Extract the (X, Y) coordinate from the center of the cell holding the provided text.  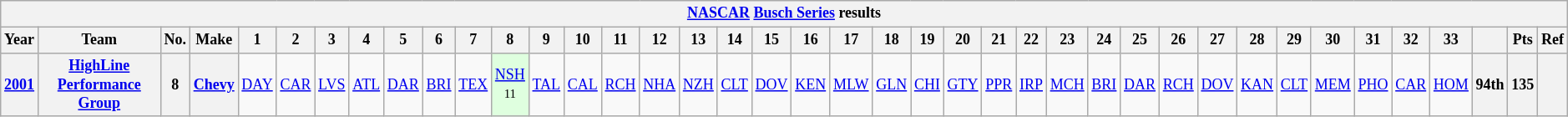
23 (1067, 40)
2 (296, 40)
NASCAR Busch Series results (784, 13)
6 (439, 40)
14 (735, 40)
HOM (1451, 84)
20 (963, 40)
18 (892, 40)
Ref (1553, 40)
MEM (1333, 84)
33 (1451, 40)
HighLine Performance Group (99, 84)
TEX (473, 84)
32 (1411, 40)
LVS (332, 84)
30 (1333, 40)
Make (214, 40)
NSH11 (511, 84)
7 (473, 40)
3 (332, 40)
KEN (811, 84)
GLN (892, 84)
MLW (852, 84)
Team (99, 40)
24 (1104, 40)
2001 (20, 84)
Pts (1523, 40)
No. (175, 40)
31 (1373, 40)
19 (928, 40)
1 (257, 40)
16 (811, 40)
CAL (583, 84)
Year (20, 40)
9 (546, 40)
5 (402, 40)
12 (660, 40)
15 (771, 40)
27 (1217, 40)
MCH (1067, 84)
PPR (999, 84)
TAL (546, 84)
26 (1178, 40)
ATL (367, 84)
GTY (963, 84)
4 (367, 40)
Chevy (214, 84)
135 (1523, 84)
25 (1141, 40)
17 (852, 40)
PHO (1373, 84)
11 (620, 40)
KAN (1257, 84)
DAY (257, 84)
10 (583, 40)
22 (1032, 40)
CHI (928, 84)
21 (999, 40)
29 (1294, 40)
94th (1490, 84)
NZH (698, 84)
NHA (660, 84)
13 (698, 40)
28 (1257, 40)
IRP (1032, 84)
